Capture the cell that displays the provided text and extract its [X, Y] central coordinate. 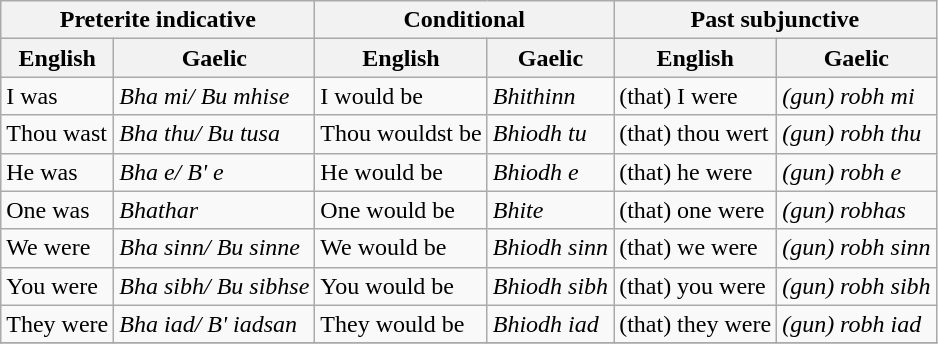
(that) thou wert [696, 134]
Bhiodh iad [550, 324]
Bhithinn [550, 96]
Bha sinn/ Bu sinne [214, 248]
I would be [401, 96]
Bha iad/ B' iadsan [214, 324]
Bhite [550, 210]
He would be [401, 172]
They would be [401, 324]
Bha e/ B' e [214, 172]
One was [58, 210]
Preterite indicative [158, 20]
Bha sibh/ Bu sibhse [214, 286]
(that) one were [696, 210]
I was [58, 96]
Conditional [464, 20]
He was [58, 172]
(gun) robh e [857, 172]
(that) I were [696, 96]
Bha thu/ Bu tusa [214, 134]
(gun) robh iad [857, 324]
(that) they were [696, 324]
(that) you were [696, 286]
You would be [401, 286]
(gun) robh mi [857, 96]
You were [58, 286]
Thou wouldst be [401, 134]
Bhiodh sibh [550, 286]
They were [58, 324]
Past subjunctive [775, 20]
Bha mi/ Bu mhise [214, 96]
(gun) robhas [857, 210]
(gun) robh sinn [857, 248]
One would be [401, 210]
Bhiodh sinn [550, 248]
Thou wast [58, 134]
(gun) robh sibh [857, 286]
We were [58, 248]
(gun) robh thu [857, 134]
We would be [401, 248]
Bhiodh e [550, 172]
Bhiodh tu [550, 134]
(that) he were [696, 172]
Bhathar [214, 210]
(that) we were [696, 248]
